For the text-containing cell, return its midpoint in [x, y] coordinate format. 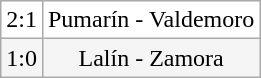
Pumarín - Valdemoro [150, 20]
2:1 [22, 20]
1:0 [22, 58]
Lalín - Zamora [150, 58]
